From the cell containing the given text, extract its center point as (x, y) coordinate. 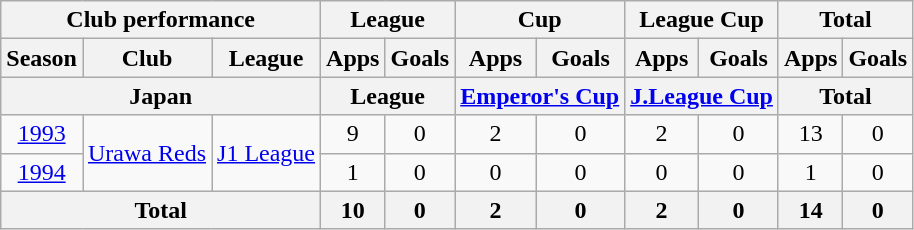
J.League Cup (702, 96)
10 (353, 210)
J1 League (266, 153)
Urawa Reds (146, 153)
14 (810, 210)
Club performance (161, 20)
1994 (42, 172)
Season (42, 58)
13 (810, 134)
Cup (540, 20)
Emperor's Cup (540, 96)
Club (146, 58)
Japan (161, 96)
League Cup (702, 20)
9 (353, 134)
1993 (42, 134)
